Locate the cell with the specified text and output its (x, y) center coordinate. 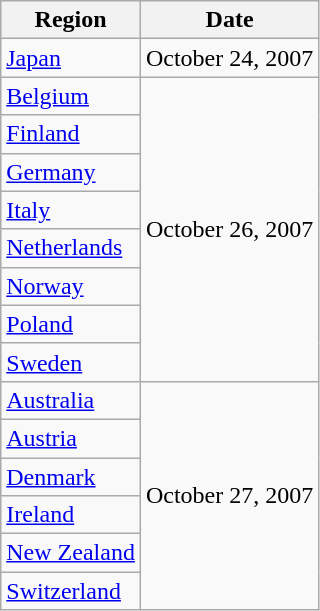
Date (229, 20)
Belgium (71, 96)
Ireland (71, 515)
October 27, 2007 (229, 495)
Japan (71, 58)
October 24, 2007 (229, 58)
New Zealand (71, 553)
Denmark (71, 477)
Sweden (71, 362)
Region (71, 20)
Norway (71, 286)
Finland (71, 134)
Switzerland (71, 591)
October 26, 2007 (229, 229)
Italy (71, 210)
Austria (71, 438)
Australia (71, 400)
Germany (71, 172)
Poland (71, 324)
Netherlands (71, 248)
